Capture the cell that displays the provided text and extract its (x, y) central coordinate. 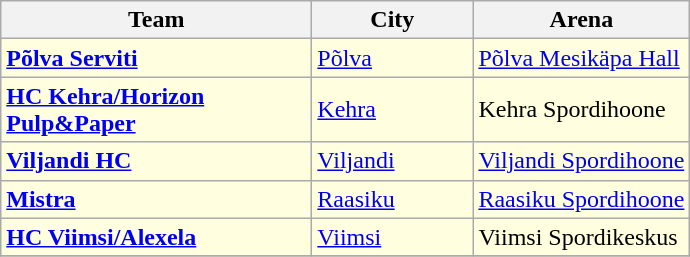
Kehra Spordihoone (582, 110)
Põlva Mesikäpa Hall (582, 58)
City (392, 20)
Viljandi Spordihoone (582, 161)
Mistra (156, 199)
HC Kehra/Horizon Pulp&Paper (156, 110)
Põlva (392, 58)
Viljandi HC (156, 161)
Viimsi (392, 237)
Raasiku Spordihoone (582, 199)
Raasiku (392, 199)
Põlva Serviti (156, 58)
Arena (582, 20)
Kehra (392, 110)
Team (156, 20)
HC Viimsi/Alexela (156, 237)
Viimsi Spordikeskus (582, 237)
Viljandi (392, 161)
